Locate the cell with the specified text and output its [x, y] center coordinate. 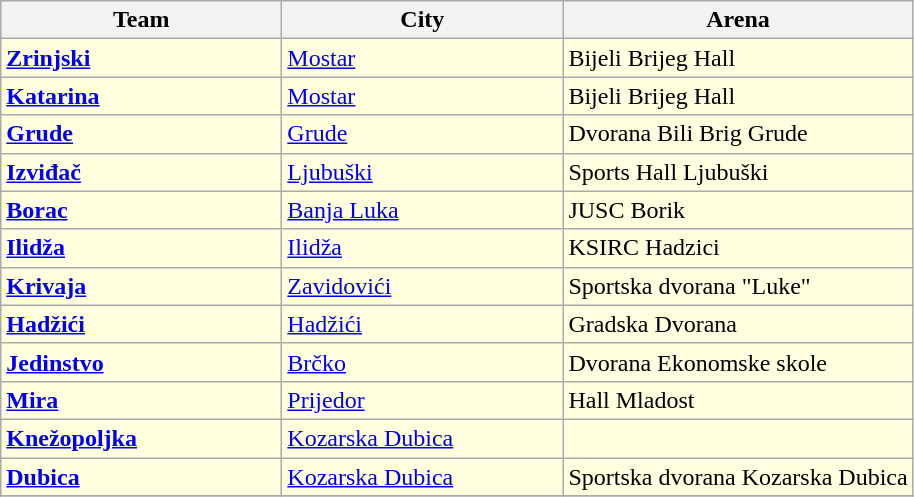
Banja Luka [422, 210]
Brčko [422, 362]
Knežopoljka [142, 438]
JUSC Borik [738, 210]
Krivaja [142, 286]
Dvorana Ekonomske skole [738, 362]
Sportska dvorana "Luke" [738, 286]
Dubica [142, 477]
Sports Hall Ljubuški [738, 172]
Arena [738, 20]
Gradska Dvorana [738, 324]
Katarina [142, 96]
City [422, 20]
Zrinjski [142, 58]
Dvorana Bili Brig Grude [738, 134]
Borac [142, 210]
Zavidovići [422, 286]
Ljubuški [422, 172]
Jedinstvo [142, 362]
Mira [142, 400]
Team [142, 20]
Prijedor [422, 400]
Izviđač [142, 172]
Hall Mladost [738, 400]
KSIRC Hadzici [738, 248]
Sportska dvorana Kozarska Dubica [738, 477]
